From the cell containing the given text, extract its center point as [x, y] coordinate. 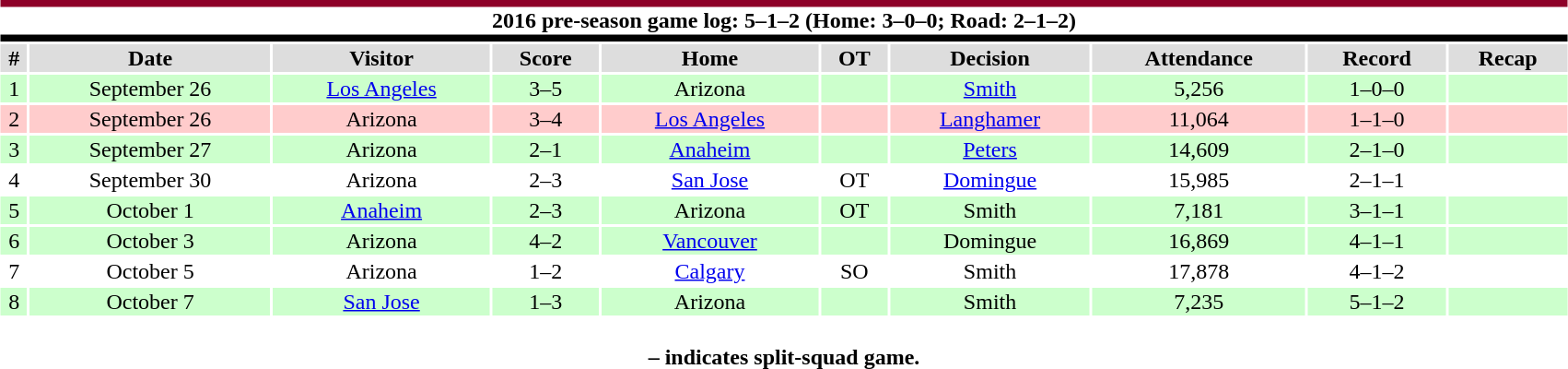
1–2 [545, 271]
Home [709, 58]
7,235 [1199, 302]
September 27 [151, 149]
15,985 [1199, 180]
11,064 [1199, 119]
4–1–2 [1376, 271]
SO [854, 271]
5–1–2 [1376, 302]
17,878 [1199, 271]
1–1–0 [1376, 119]
3–4 [545, 119]
3–1–1 [1376, 210]
16,869 [1199, 241]
Visitor [381, 58]
# [15, 58]
2–1–0 [1376, 149]
Recap [1507, 58]
Attendance [1199, 58]
Peters [990, 149]
2–1 [545, 149]
1 [15, 89]
Langhamer [990, 119]
4–1–1 [1376, 241]
Decision [990, 58]
7 [15, 271]
Record [1376, 58]
4–2 [545, 241]
Calgary [709, 271]
4 [15, 180]
8 [15, 302]
2016 pre-season game log: 5–1–2 (Home: 3–0–0; Road: 2–1–2) [784, 20]
5 [15, 210]
2–1–1 [1376, 180]
October 7 [151, 302]
14,609 [1199, 149]
Date [151, 58]
September 30 [151, 180]
6 [15, 241]
October 1 [151, 210]
3 [15, 149]
5,256 [1199, 89]
Score [545, 58]
October 5 [151, 271]
1–3 [545, 302]
Vancouver [709, 241]
3–5 [545, 89]
October 3 [151, 241]
2 [15, 119]
7,181 [1199, 210]
1–0–0 [1376, 89]
